Determine the [x, y] coordinate at the center of the cell enclosing the given text.  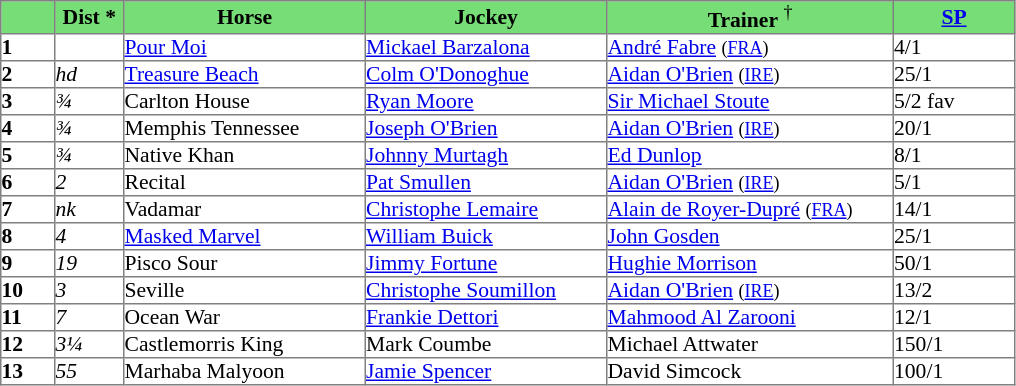
Masked Marvel [245, 236]
Sir Michael Stoute [750, 100]
4/1 [954, 46]
Carlton House [245, 100]
Trainer † [750, 18]
8 [28, 236]
Recital [245, 182]
12/1 [954, 316]
Dist * [90, 18]
Ed Dunlop [750, 154]
Horse [245, 18]
10 [28, 290]
Pat Smullen [486, 182]
Seville [245, 290]
Pour Moi [245, 46]
14/1 [954, 208]
Native Khan [245, 154]
13/2 [954, 290]
12 [28, 344]
5/2 fav [954, 100]
Pisco Sour [245, 262]
SP [954, 18]
hd [90, 74]
Jockey [486, 18]
11 [28, 316]
Colm O'Donoghue [486, 74]
Jimmy Fortune [486, 262]
Johnny Murtagh [486, 154]
55 [90, 370]
5/1 [954, 182]
Mahmood Al Zarooni [750, 316]
50/1 [954, 262]
Castlemorris King [245, 344]
8/1 [954, 154]
Mickael Barzalona [486, 46]
Marhaba Malyoon [245, 370]
Frankie Dettori [486, 316]
3¼ [90, 344]
Ocean War [245, 316]
Memphis Tennessee [245, 128]
Ryan Moore [486, 100]
100/1 [954, 370]
150/1 [954, 344]
David Simcock [750, 370]
Michael Attwater [750, 344]
Christophe Soumillon [486, 290]
13 [28, 370]
Hughie Morrison [750, 262]
Jamie Spencer [486, 370]
William Buick [486, 236]
20/1 [954, 128]
Christophe Lemaire [486, 208]
5 [28, 154]
Treasure Beach [245, 74]
19 [90, 262]
André Fabre (FRA) [750, 46]
Vadamar [245, 208]
6 [28, 182]
nk [90, 208]
Alain de Royer-Dupré (FRA) [750, 208]
Joseph O'Brien [486, 128]
1 [28, 46]
Mark Coumbe [486, 344]
John Gosden [750, 236]
9 [28, 262]
